Locate the cell with the specified text and output its (x, y) center coordinate. 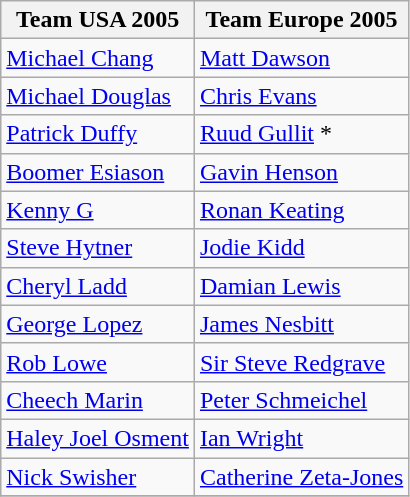
Ronan Keating (301, 210)
Chris Evans (301, 96)
Patrick Duffy (98, 134)
Cheryl Ladd (98, 286)
Team USA 2005 (98, 20)
Michael Chang (98, 58)
George Lopez (98, 324)
Gavin Henson (301, 172)
James Nesbitt (301, 324)
Jodie Kidd (301, 248)
Team Europe 2005 (301, 20)
Matt Dawson (301, 58)
Rob Lowe (98, 362)
Catherine Zeta-Jones (301, 477)
Cheech Marin (98, 400)
Sir Steve Redgrave (301, 362)
Damian Lewis (301, 286)
Peter Schmeichel (301, 400)
Steve Hytner (98, 248)
Ian Wright (301, 438)
Kenny G (98, 210)
Michael Douglas (98, 96)
Ruud Gullit * (301, 134)
Haley Joel Osment (98, 438)
Nick Swisher (98, 477)
Boomer Esiason (98, 172)
